Find where the given text appears and provide that cell's center as (x, y) coordinate. 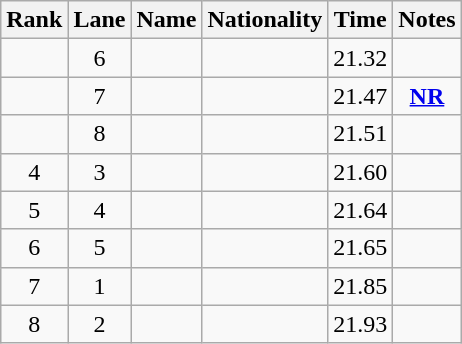
21.64 (360, 210)
NR (427, 96)
Nationality (265, 20)
Name (166, 20)
2 (100, 324)
21.51 (360, 134)
21.47 (360, 96)
Rank (34, 20)
21.60 (360, 172)
21.93 (360, 324)
21.65 (360, 248)
21.32 (360, 58)
Lane (100, 20)
21.85 (360, 286)
1 (100, 286)
3 (100, 172)
Notes (427, 20)
Time (360, 20)
